Output the (X, Y) coordinate of the center of the cell containing the given text.  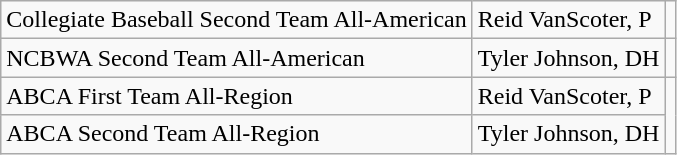
ABCA Second Team All-Region (236, 134)
Collegiate Baseball Second Team All-American (236, 20)
ABCA First Team All-Region (236, 96)
NCBWA Second Team All-American (236, 58)
